Provide the [x, y] coordinate of the cell's center where the given text is located.  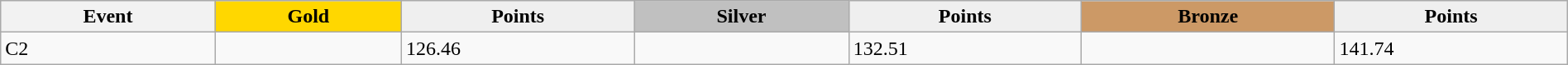
141.74 [1451, 48]
Event [108, 17]
Bronze [1207, 17]
132.51 [964, 48]
C2 [108, 48]
Silver [741, 17]
126.46 [518, 48]
Gold [308, 17]
